Extract the [x, y] coordinate from the center of the cell holding the provided text.  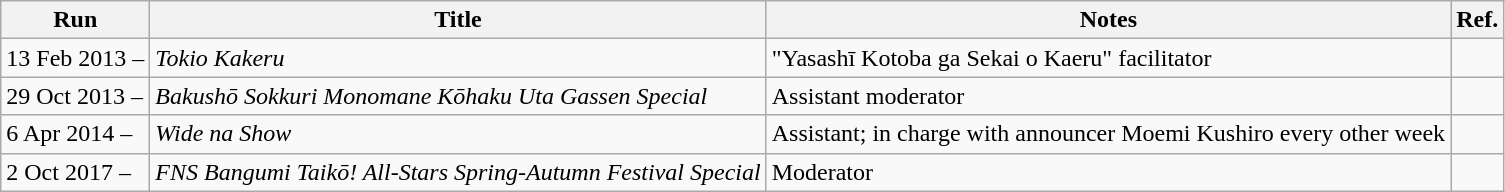
Title [458, 20]
"Yasashī Kotoba ga Sekai o Kaeru" facilitator [1108, 58]
Notes [1108, 20]
Run [76, 20]
29 Oct 2013 – [76, 96]
Moderator [1108, 172]
Bakushō Sokkuri Monomane Kōhaku Uta Gassen Special [458, 96]
6 Apr 2014 – [76, 134]
2 Oct 2017 – [76, 172]
13 Feb 2013 – [76, 58]
Ref. [1478, 20]
Assistant moderator [1108, 96]
Assistant; in charge with announcer Moemi Kushiro every other week [1108, 134]
FNS Bangumi Taikō! All-Stars Spring-Autumn Festival Special [458, 172]
Wide na Show [458, 134]
Tokio Kakeru [458, 58]
